Return [x, y] of the center of cell containing provided text 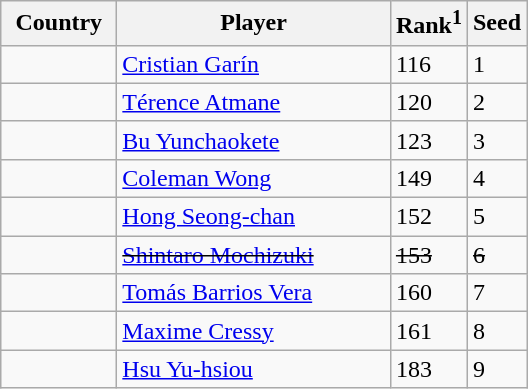
Bu Yunchaokete [254, 140]
Hong Seong-chan [254, 217]
Cristian Garín [254, 64]
183 [428, 369]
160 [428, 293]
Player [254, 24]
153 [428, 255]
Seed [496, 24]
6 [496, 255]
Country [59, 24]
7 [496, 293]
2 [496, 102]
Tomás Barrios Vera [254, 293]
152 [428, 217]
8 [496, 331]
161 [428, 331]
Coleman Wong [254, 178]
149 [428, 178]
1 [496, 64]
Maxime Cressy [254, 331]
3 [496, 140]
Térence Atmane [254, 102]
120 [428, 102]
Rank1 [428, 24]
123 [428, 140]
Hsu Yu-hsiou [254, 369]
116 [428, 64]
4 [496, 178]
5 [496, 217]
9 [496, 369]
Shintaro Mochizuki [254, 255]
